Search for the cell housing the specified text and yield its [X, Y] center coordinate. 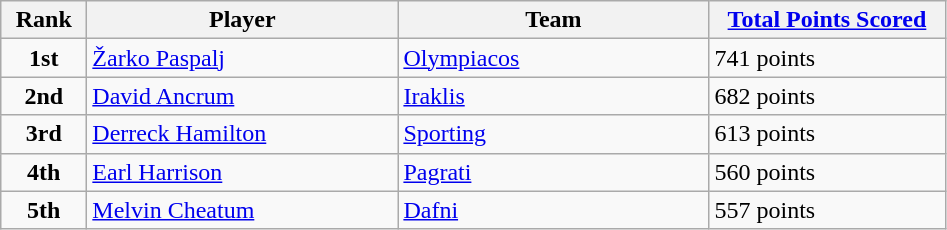
682 points [827, 96]
557 points [827, 210]
Derreck Hamilton [242, 134]
Rank [44, 20]
2nd [44, 96]
Dafni [554, 210]
Iraklis [554, 96]
Melvin Cheatum [242, 210]
Sporting [554, 134]
Earl Harrison [242, 172]
Player [242, 20]
560 points [827, 172]
Total Points Scored [827, 20]
Žarko Paspalj [242, 58]
613 points [827, 134]
1st [44, 58]
Olympiacos [554, 58]
David Ancrum [242, 96]
4th [44, 172]
3rd [44, 134]
Team [554, 20]
5th [44, 210]
741 points [827, 58]
Pagrati [554, 172]
